Return (x, y) of the center of cell containing provided text 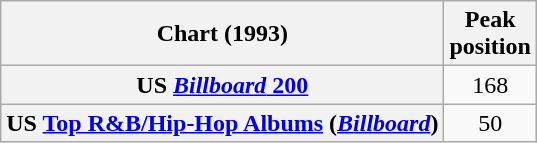
US Billboard 200 (222, 85)
168 (490, 85)
50 (490, 123)
Chart (1993) (222, 34)
Peak position (490, 34)
US Top R&B/Hip-Hop Albums (Billboard) (222, 123)
